Extract the [X, Y] coordinate from the center of the cell holding the provided text.  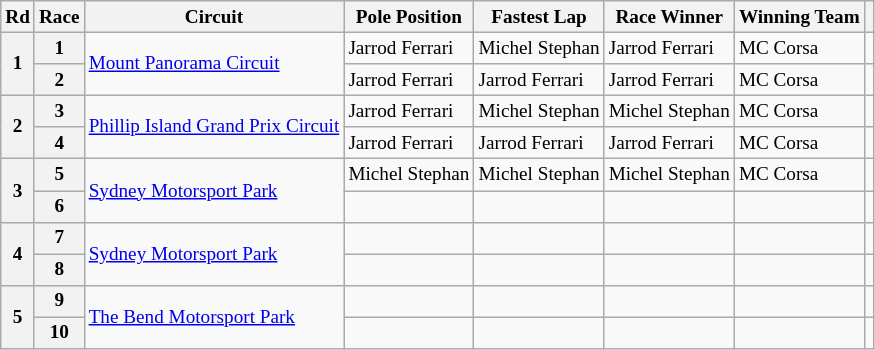
Fastest Lap [539, 17]
Race Winner [669, 17]
6 [59, 206]
Winning Team [799, 17]
9 [59, 301]
8 [59, 270]
Mount Panorama Circuit [214, 64]
Pole Position [409, 17]
Rd [18, 17]
Phillip Island Grand Prix Circuit [214, 126]
The Bend Motorsport Park [214, 316]
Circuit [214, 17]
10 [59, 333]
Race [59, 17]
7 [59, 238]
